Output the (X, Y) coordinate of the center of the cell containing the given text.  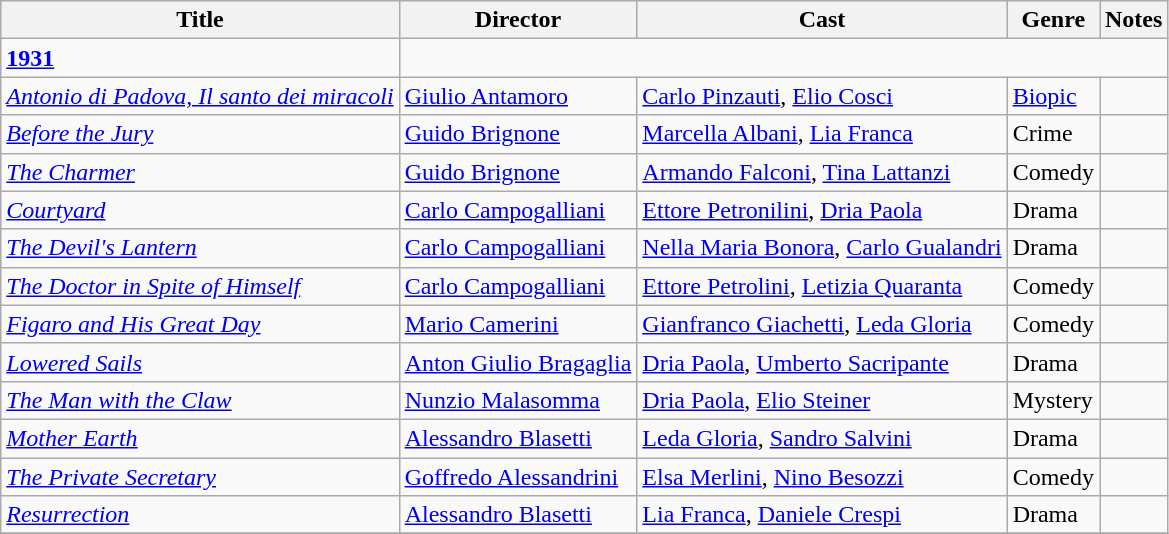
Marcella Albani, Lia Franca (822, 134)
1931 (200, 58)
Dria Paola, Umberto Sacripante (822, 362)
Biopic (1053, 96)
Lia Franca, Daniele Crespi (822, 515)
Carlo Pinzauti, Elio Cosci (822, 96)
Dria Paola, Elio Steiner (822, 400)
The Devil's Lantern (200, 248)
Title (200, 20)
Mario Camerini (518, 324)
Antonio di Padova, Il santo dei miracoli (200, 96)
Lowered Sails (200, 362)
Goffredo Alessandrini (518, 477)
Gianfranco Giachetti, Leda Gloria (822, 324)
Nunzio Malasomma (518, 400)
Courtyard (200, 210)
Mother Earth (200, 438)
Resurrection (200, 515)
Crime (1053, 134)
Before the Jury (200, 134)
Notes (1134, 20)
Ettore Petrolini, Letizia Quaranta (822, 286)
Genre (1053, 20)
Ettore Petronilini, Dria Paola (822, 210)
Cast (822, 20)
The Doctor in Spite of Himself (200, 286)
Giulio Antamoro (518, 96)
The Private Secretary (200, 477)
Director (518, 20)
Armando Falconi, Tina Lattanzi (822, 172)
Mystery (1053, 400)
Anton Giulio Bragaglia (518, 362)
The Charmer (200, 172)
Nella Maria Bonora, Carlo Gualandri (822, 248)
The Man with the Claw (200, 400)
Figaro and His Great Day (200, 324)
Elsa Merlini, Nino Besozzi (822, 477)
Leda Gloria, Sandro Salvini (822, 438)
